Find where the given text appears and provide that cell's center as (X, Y) coordinate. 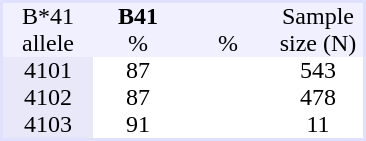
4102 (48, 98)
11 (318, 124)
478 (318, 98)
allele (48, 44)
Sample (318, 16)
B*41 (48, 16)
543 (318, 70)
91 (138, 124)
4101 (48, 70)
4103 (48, 124)
B41 (138, 16)
size (N) (318, 44)
